Detect which cell encompasses the target text, then output its (x, y) center coordinate. 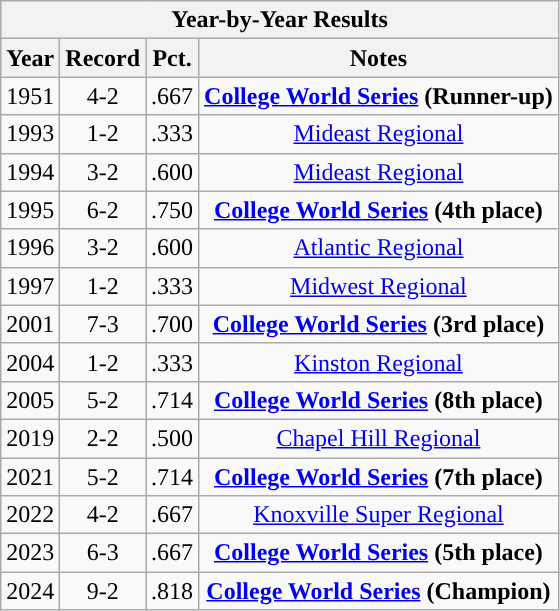
.500 (172, 438)
1993 (30, 134)
2005 (30, 400)
1996 (30, 248)
9-2 (103, 591)
1997 (30, 286)
Kinston Regional (379, 362)
Year-by-Year Results (280, 20)
1951 (30, 96)
Knoxville Super Regional (379, 515)
.818 (172, 591)
College World Series (8th place) (379, 400)
Year (30, 58)
2021 (30, 477)
Atlantic Regional (379, 248)
.700 (172, 324)
2001 (30, 324)
2004 (30, 362)
Notes (379, 58)
2019 (30, 438)
College World Series (3rd place) (379, 324)
College World Series (7th place) (379, 477)
College World Series (Champion) (379, 591)
1994 (30, 172)
Pct. (172, 58)
7-3 (103, 324)
College World Series (4th place) (379, 210)
Record (103, 58)
College World Series (5th place) (379, 553)
2023 (30, 553)
2-2 (103, 438)
.750 (172, 210)
6-2 (103, 210)
College World Series (Runner-up) (379, 96)
Midwest Regional (379, 286)
1995 (30, 210)
2022 (30, 515)
Chapel Hill Regional (379, 438)
2024 (30, 591)
6-3 (103, 553)
